Extract the [x, y] coordinate from the center of the cell holding the provided text.  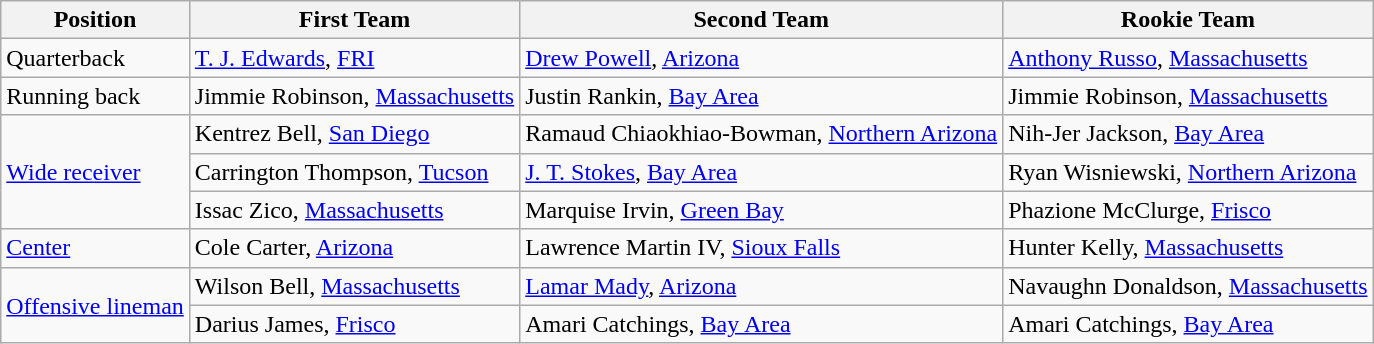
Hunter Kelly, Massachusetts [1188, 248]
Ryan Wisniewski, Northern Arizona [1188, 172]
T. J. Edwards, FRI [354, 58]
Navaughn Donaldson, Massachusetts [1188, 286]
Wide receiver [96, 172]
Ramaud Chiaokhiao-Bowman, Northern Arizona [762, 134]
Kentrez Bell, San Diego [354, 134]
Justin Rankin, Bay Area [762, 96]
Cole Carter, Arizona [354, 248]
Rookie Team [1188, 20]
Nih-Jer Jackson, Bay Area [1188, 134]
Quarterback [96, 58]
Offensive lineman [96, 305]
Darius James, Frisco [354, 324]
Marquise Irvin, Green Bay [762, 210]
Lawrence Martin IV, Sioux Falls [762, 248]
Phazione McClurge, Frisco [1188, 210]
First Team [354, 20]
Lamar Mady, Arizona [762, 286]
Carrington Thompson, Tucson [354, 172]
Second Team [762, 20]
Anthony Russo, Massachusetts [1188, 58]
Wilson Bell, Massachusetts [354, 286]
Position [96, 20]
Center [96, 248]
Issac Zico, Massachusetts [354, 210]
Drew Powell, Arizona [762, 58]
J. T. Stokes, Bay Area [762, 172]
Running back [96, 96]
